Identify which cell holds the provided text, then report its [x, y] central coordinate. 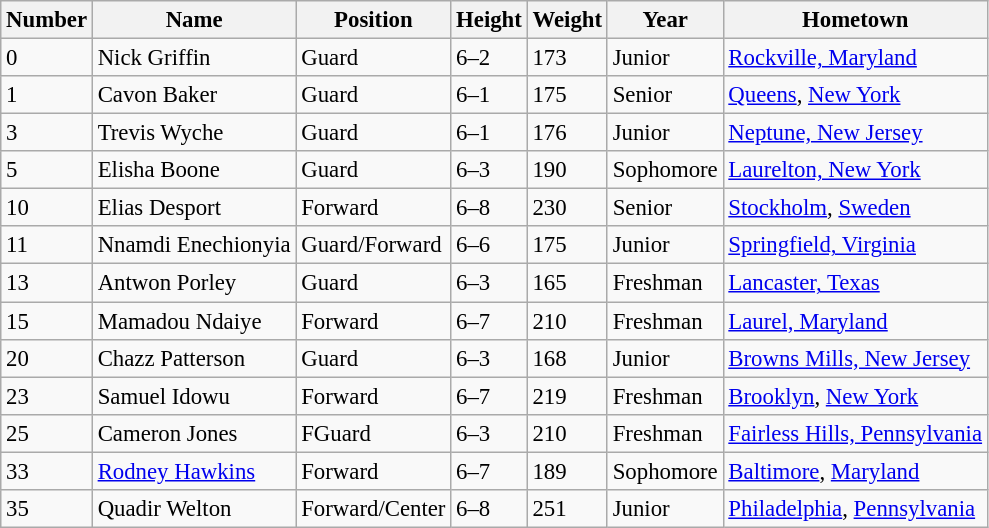
Laurelton, New York [855, 170]
25 [47, 433]
Height [489, 20]
Brooklyn, New York [855, 396]
Forward/Center [374, 509]
Nick Griffin [194, 58]
Queens, New York [855, 95]
Year [665, 20]
Cavon Baker [194, 95]
33 [47, 471]
Quadir Welton [194, 509]
Name [194, 20]
230 [567, 208]
Browns Mills, New Jersey [855, 358]
Laurel, Maryland [855, 321]
Chazz Patterson [194, 358]
190 [567, 170]
23 [47, 396]
6–2 [489, 58]
6–6 [489, 245]
Rockville, Maryland [855, 58]
Lancaster, Texas [855, 283]
13 [47, 283]
11 [47, 245]
Neptune, New Jersey [855, 133]
Springfield, Virginia [855, 245]
Trevis Wyche [194, 133]
15 [47, 321]
Cameron Jones [194, 433]
Philadelphia, Pennsylvania [855, 509]
Guard/Forward [374, 245]
Stockholm, Sweden [855, 208]
Position [374, 20]
5 [47, 170]
Fairless Hills, Pennsylvania [855, 433]
1 [47, 95]
Mamadou Ndaiye [194, 321]
168 [567, 358]
Nnamdi Enechionyia [194, 245]
FGuard [374, 433]
Number [47, 20]
10 [47, 208]
Baltimore, Maryland [855, 471]
219 [567, 396]
Rodney Hawkins [194, 471]
165 [567, 283]
35 [47, 509]
20 [47, 358]
Elisha Boone [194, 170]
251 [567, 509]
Antwon Porley [194, 283]
Samuel Idowu [194, 396]
0 [47, 58]
Weight [567, 20]
Elias Desport [194, 208]
3 [47, 133]
173 [567, 58]
Hometown [855, 20]
189 [567, 471]
176 [567, 133]
